Find where the given text appears and provide that cell's center as (x, y) coordinate. 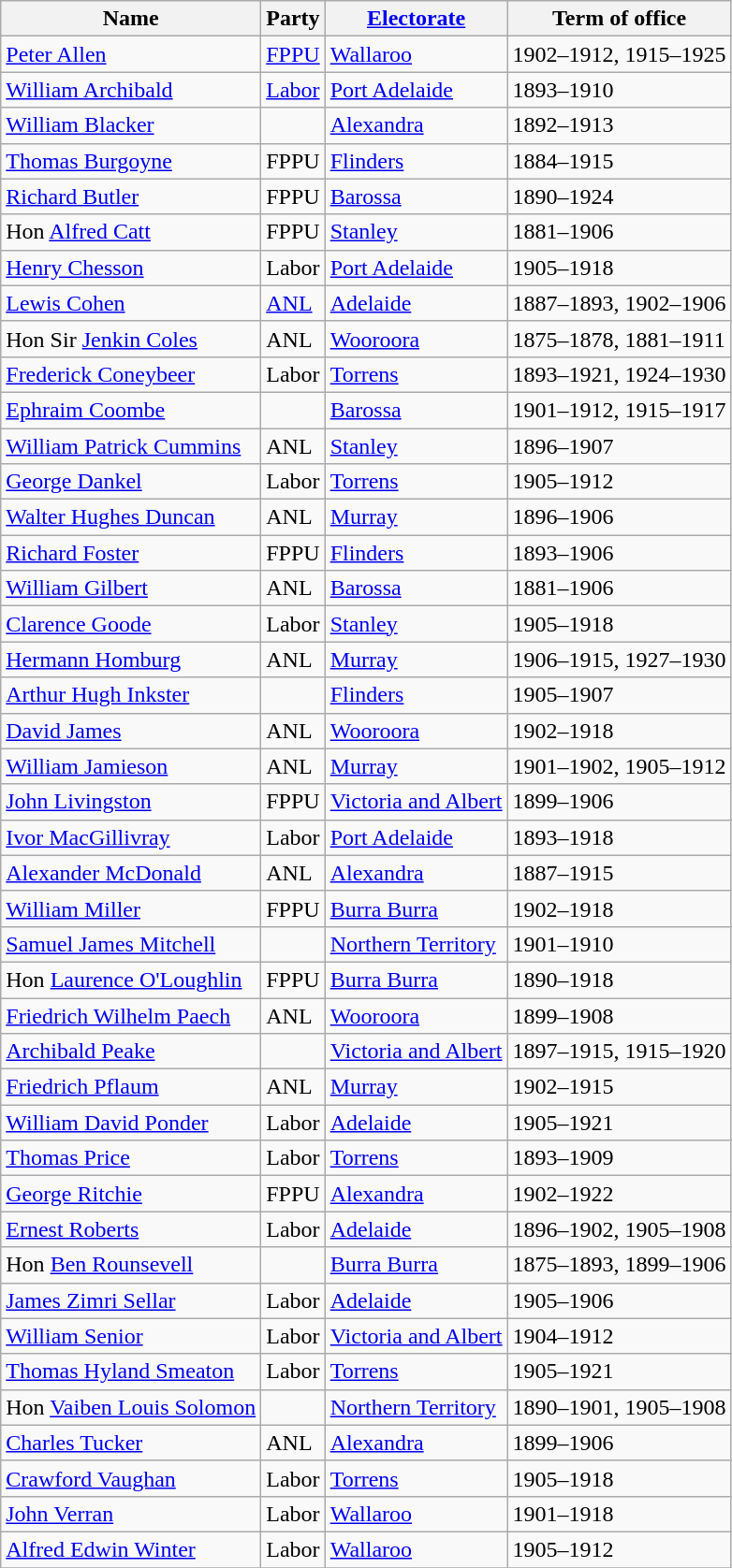
1884–1915 (620, 161)
Name (131, 19)
1896–1906 (620, 517)
1896–1907 (620, 446)
1875–1878, 1881–1911 (620, 339)
1893–1921, 1924–1930 (620, 374)
Friedrich Wilhelm Paech (131, 1015)
Ivor MacGillivray (131, 837)
Hon Vaiben Louis Solomon (131, 1407)
1902–1915 (620, 1087)
1902–1922 (620, 1194)
1905–1906 (620, 1300)
1893–1918 (620, 837)
1890–1924 (620, 196)
1901–1912, 1915–1917 (620, 410)
Peter Allen (131, 54)
Ephraim Coombe (131, 410)
Charles Tucker (131, 1443)
Clarence Goode (131, 624)
Ernest Roberts (131, 1229)
Thomas Price (131, 1158)
Frederick Coneybeer (131, 374)
1901–1902, 1905–1912 (620, 766)
Henry Chesson (131, 268)
William Gilbert (131, 588)
David James (131, 731)
Hon Alfred Catt (131, 232)
Party (293, 19)
Richard Foster (131, 553)
Hon Sir Jenkin Coles (131, 339)
Alfred Edwin Winter (131, 1549)
1887–1915 (620, 873)
1904–1912 (620, 1336)
John Verran (131, 1514)
Lewis Cohen (131, 303)
1897–1915, 1915–1920 (620, 1052)
Crawford Vaughan (131, 1478)
1906–1915, 1927–1930 (620, 660)
1892–1913 (620, 125)
1905–1907 (620, 695)
1901–1918 (620, 1514)
William Miller (131, 908)
George Dankel (131, 482)
George Ritchie (131, 1194)
William Senior (131, 1336)
1899–1908 (620, 1015)
Term of office (620, 19)
John Livingston (131, 802)
William Jamieson (131, 766)
1902–1912, 1915–1925 (620, 54)
William Blacker (131, 125)
Friedrich Pflaum (131, 1087)
1887–1893, 1902–1906 (620, 303)
1893–1910 (620, 90)
Walter Hughes Duncan (131, 517)
1893–1909 (620, 1158)
1875–1893, 1899–1906 (620, 1265)
1901–1910 (620, 944)
William David Ponder (131, 1123)
Thomas Burgoyne (131, 161)
Arthur Hugh Inkster (131, 695)
James Zimri Sellar (131, 1300)
Archibald Peake (131, 1052)
Hon Ben Rounsevell (131, 1265)
Alexander McDonald (131, 873)
Hon Laurence O'Loughlin (131, 980)
Electorate (416, 19)
1893–1906 (620, 553)
Thomas Hyland Smeaton (131, 1372)
Hermann Homburg (131, 660)
William Patrick Cummins (131, 446)
William Archibald (131, 90)
Richard Butler (131, 196)
1896–1902, 1905–1908 (620, 1229)
Samuel James Mitchell (131, 944)
1890–1901, 1905–1908 (620, 1407)
1890–1918 (620, 980)
